Identify which cell holds the provided text, then report its [X, Y] central coordinate. 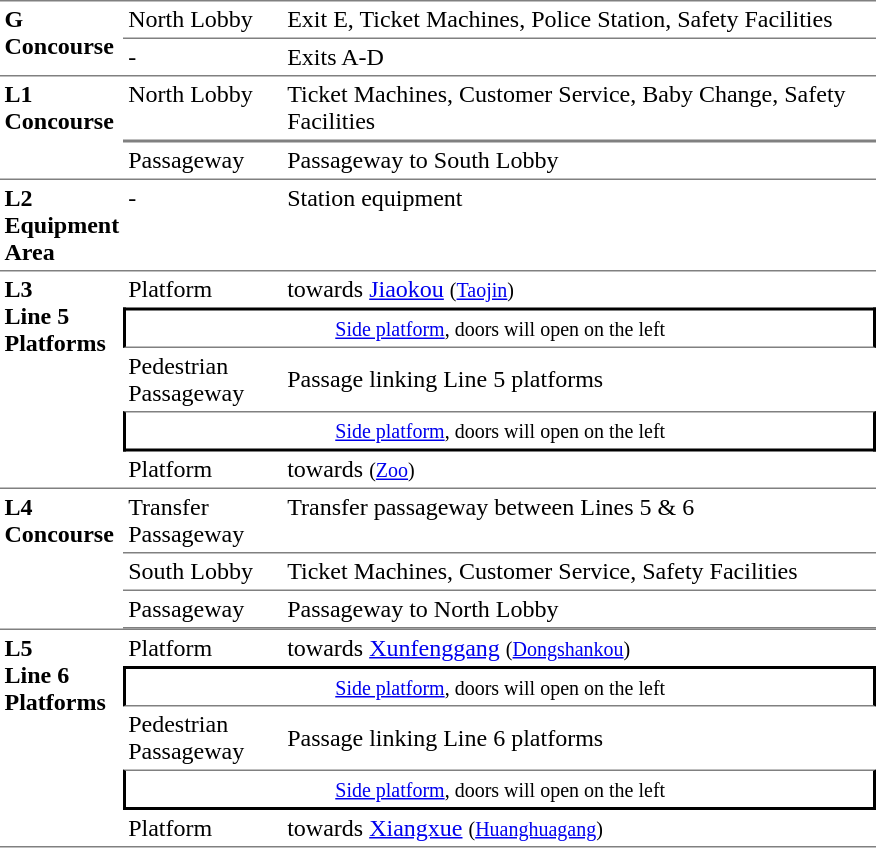
L3Line 5 Platforms [62, 380]
Transfer Passageway [204, 521]
GConcourse [62, 38]
South Lobby [204, 572]
L2Equipment Area [62, 225]
L5Line 6 Platforms [62, 738]
L4Concourse [62, 559]
L1Concourse [62, 128]
